Return the (X, Y) coordinate for the center point of the cell that contains the specified text.  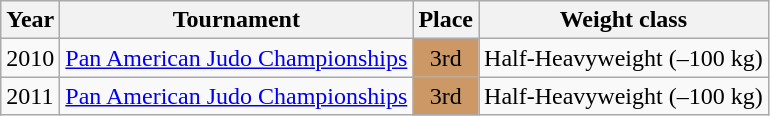
2010 (30, 58)
Tournament (236, 20)
Year (30, 20)
Weight class (624, 20)
Place (446, 20)
2011 (30, 96)
